Scan for the cell matching the given text and deliver its [X, Y] coordinate at center. 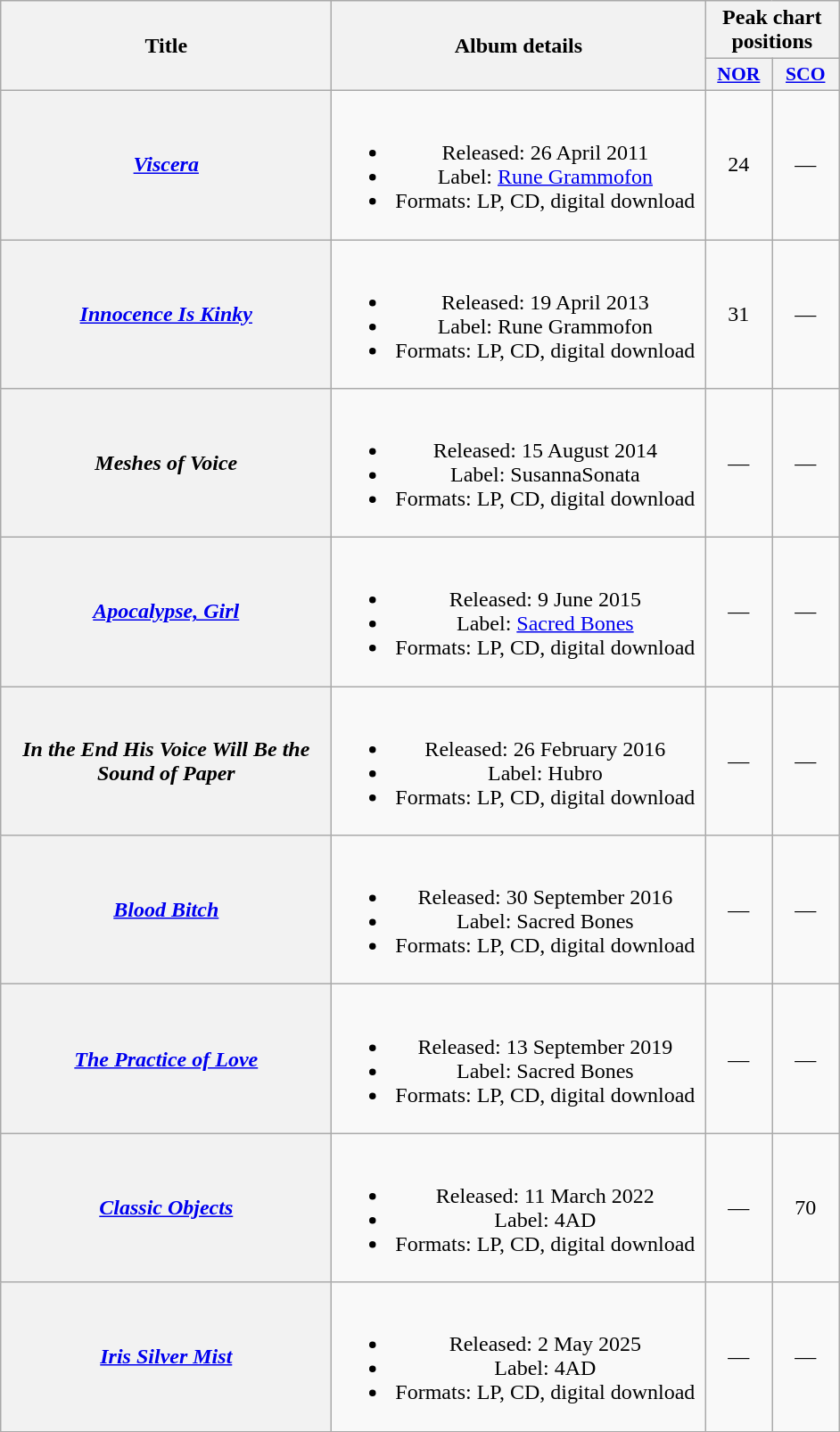
Apocalypse, Girl [166, 612]
The Practice of Love [166, 1059]
Released: 2 May 2025Label: 4ADFormats: LP, CD, digital download [519, 1357]
In the End His Voice Will Be the Sound of Paper [166, 761]
70 [806, 1207]
Classic Objects [166, 1207]
Released: 9 June 2015Label: Sacred BonesFormats: LP, CD, digital download [519, 612]
Released: 19 April 2013Label: Rune GrammofonFormats: LP, CD, digital download [519, 314]
Album details [519, 46]
Released: 11 March 2022Label: 4ADFormats: LP, CD, digital download [519, 1207]
Released: 15 August 2014Label: SusannaSonataFormats: LP, CD, digital download [519, 464]
24 [738, 164]
Blood Bitch [166, 909]
31 [738, 314]
Released: 30 September 2016Label: Sacred BonesFormats: LP, CD, digital download [519, 909]
Released: 13 September 2019Label: Sacred BonesFormats: LP, CD, digital download [519, 1059]
Innocence Is Kinky [166, 314]
Viscera [166, 164]
Title [166, 46]
Peak chart positions [772, 30]
Meshes of Voice [166, 464]
NOR [738, 75]
Iris Silver Mist [166, 1357]
Released: 26 February 2016Label: HubroFormats: LP, CD, digital download [519, 761]
SCO [806, 75]
Released: 26 April 2011Label: Rune GrammofonFormats: LP, CD, digital download [519, 164]
